Pinpoint the cell where the given text exists, returning its [X, Y] midpoint coordinate. 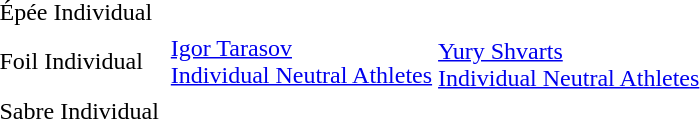
Igor TarasovIndividual Neutral Athletes [301, 62]
